Detect which cell encompasses the target text, then output its (x, y) center coordinate. 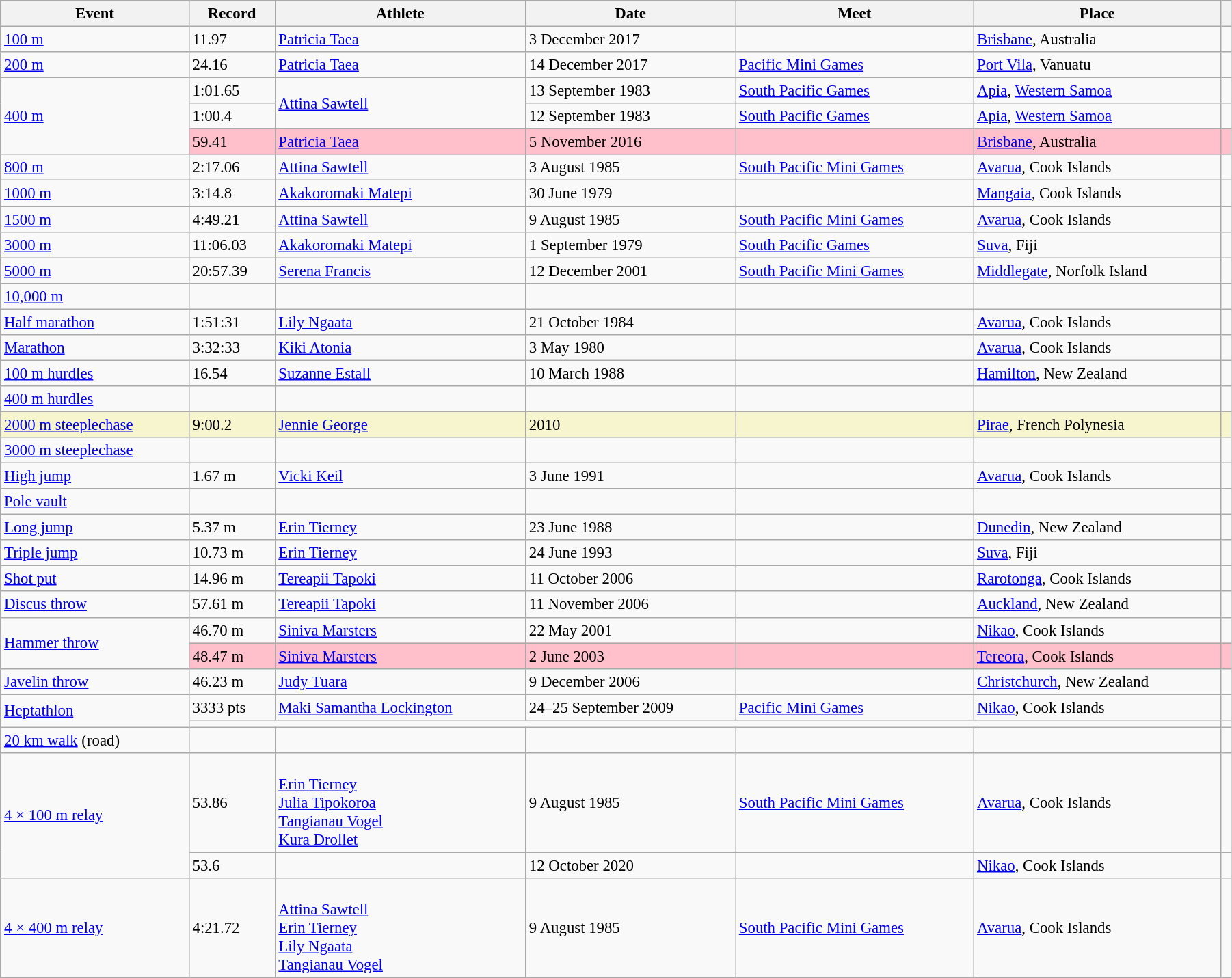
16.54 (232, 373)
Rarotonga, Cook Islands (1097, 579)
59.41 (232, 142)
Hammer throw (94, 642)
Maki Samantha Lockington (400, 707)
3 December 2017 (630, 40)
4:49.21 (232, 219)
Marathon (94, 348)
23 June 1988 (630, 528)
11:06.03 (232, 245)
Mangaia, Cook Islands (1097, 193)
Middlegate, Norfolk Island (1097, 271)
3000 m steeplechase (94, 450)
Shot put (94, 579)
10 March 1988 (630, 373)
21 October 1984 (630, 322)
1 September 1979 (630, 245)
Meet (855, 14)
10.73 m (232, 553)
Serena Francis (400, 271)
24 June 1993 (630, 553)
14.96 m (232, 579)
11 October 2006 (630, 579)
24.16 (232, 65)
Kiki Atonia (400, 348)
Port Vila, Vanuatu (1097, 65)
Half marathon (94, 322)
Tereora, Cook Islands (1097, 656)
30 June 1979 (630, 193)
1:01.65 (232, 91)
1.67 m (232, 476)
Vicki Keil (400, 476)
Place (1097, 14)
5.37 m (232, 528)
Dunedin, New Zealand (1097, 528)
12 October 2020 (630, 865)
2000 m steeplechase (94, 424)
3000 m (94, 245)
400 m (94, 116)
Javelin throw (94, 681)
3 May 1980 (630, 348)
High jump (94, 476)
Suzanne Estall (400, 373)
Record (232, 14)
9 December 2006 (630, 681)
22 May 2001 (630, 630)
Christchurch, New Zealand (1097, 681)
46.23 m (232, 681)
11 November 2006 (630, 605)
Date (630, 14)
Pirae, French Polynesia (1097, 424)
1:51:31 (232, 322)
14 December 2017 (630, 65)
10,000 m (94, 296)
4 × 100 m relay (94, 816)
53.86 (232, 803)
48.47 m (232, 656)
3:14.8 (232, 193)
46.70 m (232, 630)
4:21.72 (232, 928)
100 m (94, 40)
Event (94, 14)
20:57.39 (232, 271)
1500 m (94, 219)
2:17.06 (232, 167)
200 m (94, 65)
400 m hurdles (94, 399)
Hamilton, New Zealand (1097, 373)
1000 m (94, 193)
Attina SawtellErin TierneyLily NgaataTangianau Vogel (400, 928)
12 December 2001 (630, 271)
24–25 September 2009 (630, 707)
3 June 1991 (630, 476)
Discus throw (94, 605)
12 September 1983 (630, 116)
53.6 (232, 865)
13 September 1983 (630, 91)
Pole vault (94, 502)
Long jump (94, 528)
Judy Tuara (400, 681)
3 August 1985 (630, 167)
Triple jump (94, 553)
5 November 2016 (630, 142)
1:00.4 (232, 116)
3:32:33 (232, 348)
57.61 m (232, 605)
Athlete (400, 14)
100 m hurdles (94, 373)
11.97 (232, 40)
Auckland, New Zealand (1097, 605)
Heptathlon (94, 711)
5000 m (94, 271)
2010 (630, 424)
3333 pts (232, 707)
2 June 2003 (630, 656)
20 km walk (road) (94, 740)
Erin TierneyJulia TipokoroaTangianau VogelKura Drollet (400, 803)
9:00.2 (232, 424)
4 × 400 m relay (94, 928)
Jennie George (400, 424)
800 m (94, 167)
Lily Ngaata (400, 322)
